From the cell containing the given text, extract its center point as [X, Y] coordinate. 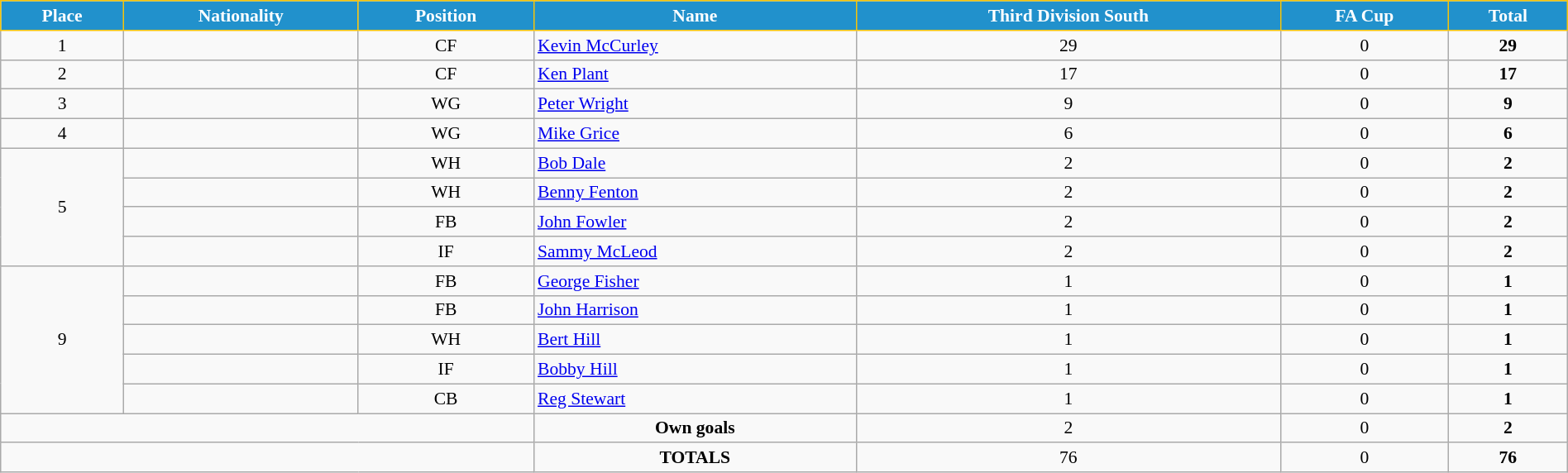
Name [695, 16]
Third Division South [1068, 16]
Sammy McLeod [695, 251]
Reg Stewart [695, 399]
4 [63, 134]
Peter Wright [695, 104]
Bobby Hill [695, 370]
Own goals [695, 428]
Bert Hill [695, 340]
CB [446, 399]
3 [63, 104]
5 [63, 207]
TOTALS [695, 458]
Benny Fenton [695, 193]
John Harrison [695, 310]
Kevin McCurley [695, 45]
Bob Dale [695, 163]
FA Cup [1365, 16]
Mike Grice [695, 134]
John Fowler [695, 222]
Place [63, 16]
Ken Plant [695, 74]
Nationality [241, 16]
Total [1508, 16]
Position [446, 16]
George Fisher [695, 281]
